Return the [x, y] coordinate for the center point of the cell that contains the specified text.  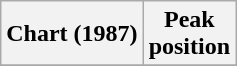
Peakposition [189, 34]
Chart (1987) [72, 34]
